Return the [X, Y] coordinate for the center point of the cell that contains the specified text.  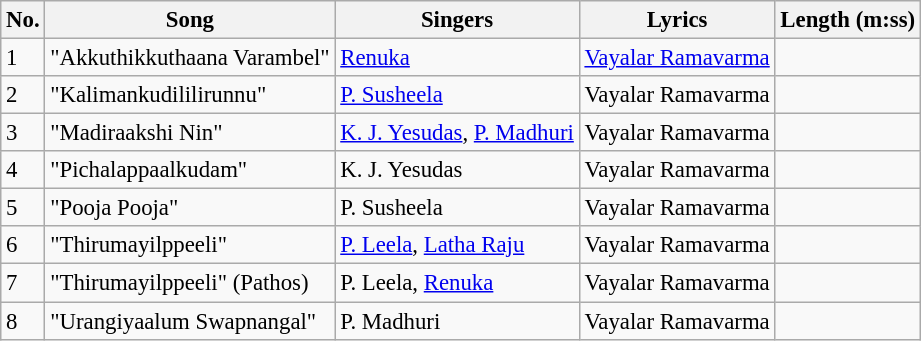
Length (m:ss) [848, 20]
6 [23, 245]
3 [23, 133]
7 [23, 283]
Singers [457, 20]
"Thirumayilppeeli" (Pathos) [190, 283]
Song [190, 20]
Renuka [457, 58]
5 [23, 208]
4 [23, 170]
P. Leela, Renuka [457, 283]
K. J. Yesudas, P. Madhuri [457, 133]
No. [23, 20]
"Kalimankudililirunnu" [190, 95]
"Akkuthikkuthaana Varambel" [190, 58]
K. J. Yesudas [457, 170]
8 [23, 321]
P. Madhuri [457, 321]
2 [23, 95]
"Thirumayilppeeli" [190, 245]
"Pooja Pooja" [190, 208]
"Urangiyaalum Swapnangal" [190, 321]
"Madiraakshi Nin" [190, 133]
"Pichalappaalkudam" [190, 170]
1 [23, 58]
Lyrics [677, 20]
P. Leela, Latha Raju [457, 245]
